From the cell containing the given text, extract its center point as [X, Y] coordinate. 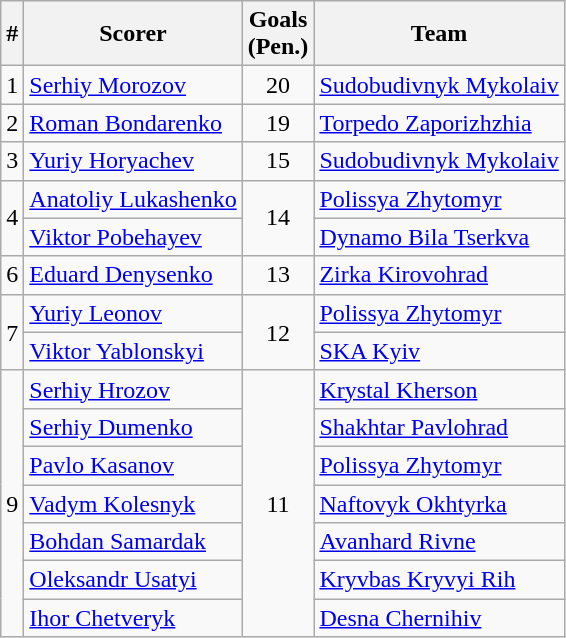
Bohdan Samardak [133, 542]
Kryvbas Kryvyi Rih [439, 580]
Eduard Denysenko [133, 275]
Shakhtar Pavlohrad [439, 427]
7 [12, 332]
Serhiy Hrozov [133, 389]
11 [278, 503]
Pavlo Kasanov [133, 465]
Vadym Kolesnyk [133, 503]
Anatoliy Lukashenko [133, 199]
4 [12, 218]
Viktor Pobehayev [133, 237]
Serhiy Morozov [133, 85]
1 [12, 85]
12 [278, 332]
3 [12, 161]
Team [439, 34]
13 [278, 275]
15 [278, 161]
2 [12, 123]
SKA Kyiv [439, 351]
Scorer [133, 34]
Goals(Pen.) [278, 34]
Avanhard Rivne [439, 542]
Viktor Yablonskyi [133, 351]
Zirka Kirovohrad [439, 275]
20 [278, 85]
14 [278, 218]
Yuriy Leonov [133, 313]
Krystal Kherson [439, 389]
Desna Chernihiv [439, 618]
Dynamo Bila Tserkva [439, 237]
Torpedo Zaporizhzhia [439, 123]
Roman Bondarenko [133, 123]
19 [278, 123]
6 [12, 275]
Serhiy Dumenko [133, 427]
9 [12, 503]
Oleksandr Usatyi [133, 580]
Naftovyk Okhtyrka [439, 503]
Yuriy Horyachev [133, 161]
# [12, 34]
Ihor Chetveryk [133, 618]
